Return [x, y] of the center of cell containing provided text 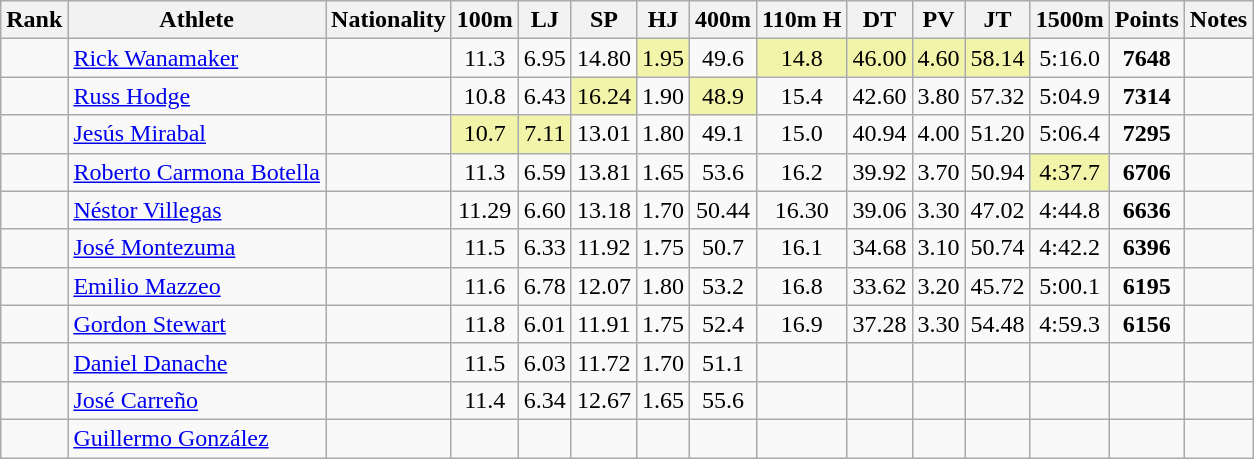
37.28 [880, 324]
50.94 [998, 172]
16.8 [802, 286]
7648 [1146, 58]
Emilio Mazzeo [197, 286]
Nationality [389, 20]
50.7 [724, 248]
11.72 [604, 362]
Athlete [197, 20]
3.10 [938, 248]
Notes [1218, 20]
7314 [1146, 96]
6706 [1146, 172]
PV [938, 20]
45.72 [998, 286]
57.32 [998, 96]
DT [880, 20]
53.2 [724, 286]
Rank [34, 20]
55.6 [724, 400]
Roberto Carmona Botella [197, 172]
12.07 [604, 286]
51.1 [724, 362]
15.0 [802, 134]
Gordon Stewart [197, 324]
11.8 [484, 324]
16.30 [802, 210]
6.95 [544, 58]
3.70 [938, 172]
6.43 [544, 96]
50.44 [724, 210]
48.9 [724, 96]
3.80 [938, 96]
11.91 [604, 324]
12.67 [604, 400]
13.81 [604, 172]
11.6 [484, 286]
5:00.1 [1070, 286]
6.60 [544, 210]
Daniel Danache [197, 362]
54.48 [998, 324]
11.29 [484, 210]
39.92 [880, 172]
10.8 [484, 96]
14.80 [604, 58]
Points [1146, 20]
1.90 [662, 96]
47.02 [998, 210]
46.00 [880, 58]
José Carreño [197, 400]
6156 [1146, 324]
42.60 [880, 96]
6.78 [544, 286]
Rick Wanamaker [197, 58]
Guillermo González [197, 438]
6.33 [544, 248]
4.00 [938, 134]
HJ [662, 20]
16.2 [802, 172]
José Montezuma [197, 248]
50.74 [998, 248]
10.7 [484, 134]
400m [724, 20]
4:37.7 [1070, 172]
6636 [1146, 210]
7.11 [544, 134]
7295 [1146, 134]
6396 [1146, 248]
SP [604, 20]
11.4 [484, 400]
49.1 [724, 134]
16.24 [604, 96]
15.4 [802, 96]
34.68 [880, 248]
58.14 [998, 58]
6.59 [544, 172]
Jesús Mirabal [197, 134]
11.92 [604, 248]
Russ Hodge [197, 96]
39.06 [880, 210]
14.8 [802, 58]
4:59.3 [1070, 324]
4.60 [938, 58]
6195 [1146, 286]
40.94 [880, 134]
51.20 [998, 134]
53.6 [724, 172]
16.1 [802, 248]
49.6 [724, 58]
16.9 [802, 324]
LJ [544, 20]
6.03 [544, 362]
Néstor Villegas [197, 210]
5:04.9 [1070, 96]
5:16.0 [1070, 58]
1.95 [662, 58]
3.20 [938, 286]
13.01 [604, 134]
6.34 [544, 400]
52.4 [724, 324]
1500m [1070, 20]
100m [484, 20]
13.18 [604, 210]
JT [998, 20]
4:42.2 [1070, 248]
6.01 [544, 324]
110m H [802, 20]
4:44.8 [1070, 210]
5:06.4 [1070, 134]
33.62 [880, 286]
